Identify which cell holds the provided text, then report its (x, y) central coordinate. 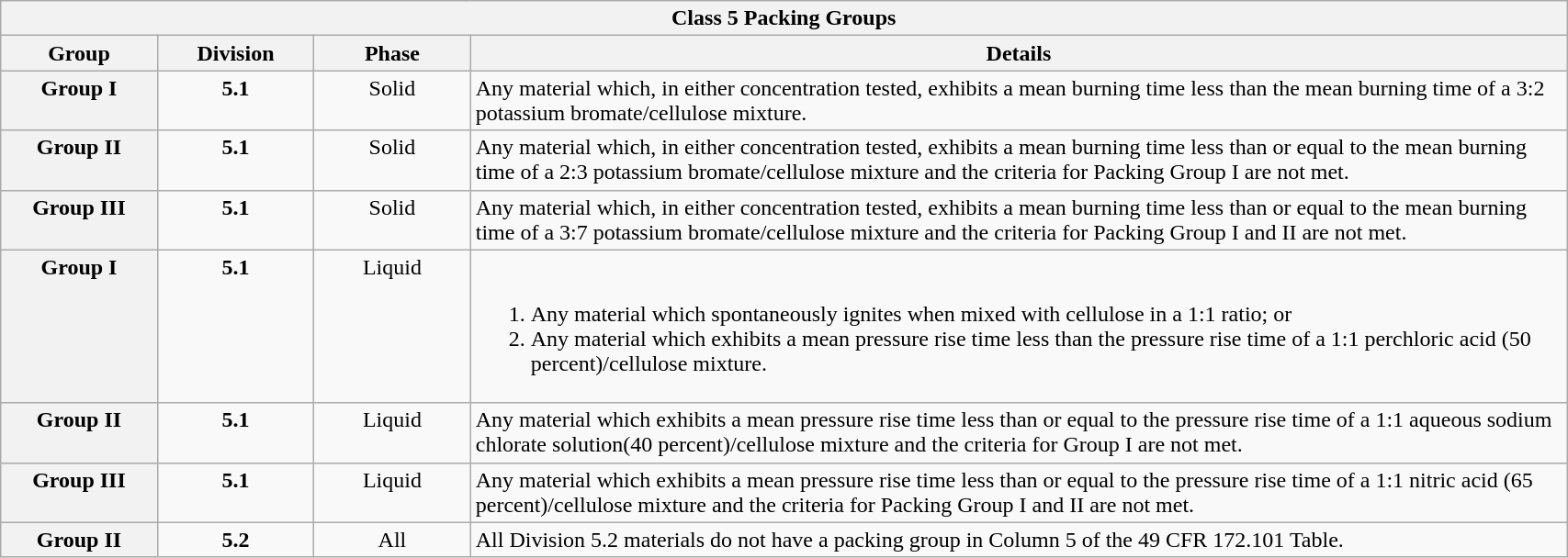
All Division 5.2 materials do not have a packing group in Column 5 of the 49 CFR 172.101 Table. (1018, 540)
Division (235, 53)
All (392, 540)
Group (79, 53)
5.2 (235, 540)
Class 5 Packing Groups (784, 18)
Phase (392, 53)
Details (1018, 53)
